Identify which cell holds the provided text, then report its (X, Y) central coordinate. 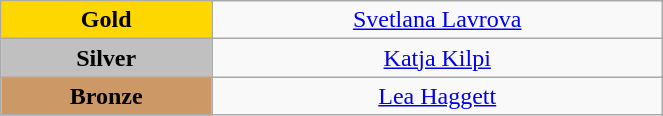
Gold (106, 20)
Silver (106, 58)
Bronze (106, 96)
Katja Kilpi (438, 58)
Lea Haggett (438, 96)
Svetlana Lavrova (438, 20)
